Detect which cell encompasses the target text, then output its [x, y] center coordinate. 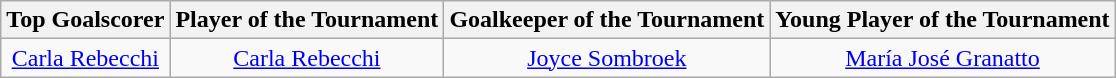
María José Granatto [942, 58]
Top Goalscorer [86, 20]
Joyce Sombroek [607, 58]
Player of the Tournament [307, 20]
Goalkeeper of the Tournament [607, 20]
Young Player of the Tournament [942, 20]
